Return the (X, Y) coordinate for the center point of the cell that contains the specified text.  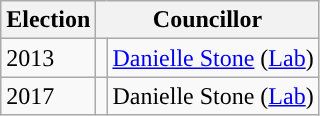
2017 (48, 96)
2013 (48, 58)
Councillor (208, 20)
Election (48, 20)
